Locate the cell with the specified text and output its (X, Y) center coordinate. 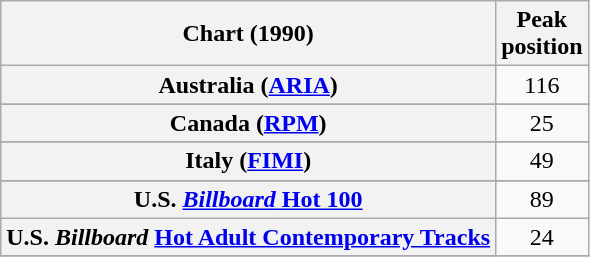
Peakposition (542, 34)
U.S. Billboard Hot 100 (248, 199)
24 (542, 237)
Chart (1990) (248, 34)
Australia (ARIA) (248, 85)
116 (542, 85)
49 (542, 161)
25 (542, 123)
Italy (FIMI) (248, 161)
U.S. Billboard Hot Adult Contemporary Tracks (248, 237)
89 (542, 199)
Canada (RPM) (248, 123)
